For the text-containing cell, return its midpoint in [x, y] coordinate format. 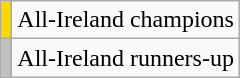
All-Ireland champions [126, 20]
All-Ireland runners-up [126, 58]
